From the cell containing the given text, extract its center point as (X, Y) coordinate. 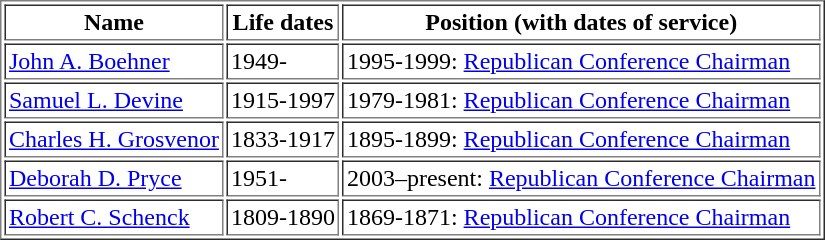
1833-1917 (282, 140)
2003–present: Republican Conference Chairman (581, 178)
Name (114, 22)
Robert C. Schenck (114, 218)
Deborah D. Pryce (114, 178)
Life dates (282, 22)
Position (with dates of service) (581, 22)
Samuel L. Devine (114, 100)
1869-1871: Republican Conference Chairman (581, 218)
John A. Boehner (114, 62)
1809-1890 (282, 218)
1951- (282, 178)
1895-1899: Republican Conference Chairman (581, 140)
1949- (282, 62)
1915-1997 (282, 100)
1979-1981: Republican Conference Chairman (581, 100)
Charles H. Grosvenor (114, 140)
1995-1999: Republican Conference Chairman (581, 62)
